Return [X, Y] of the center of cell containing provided text 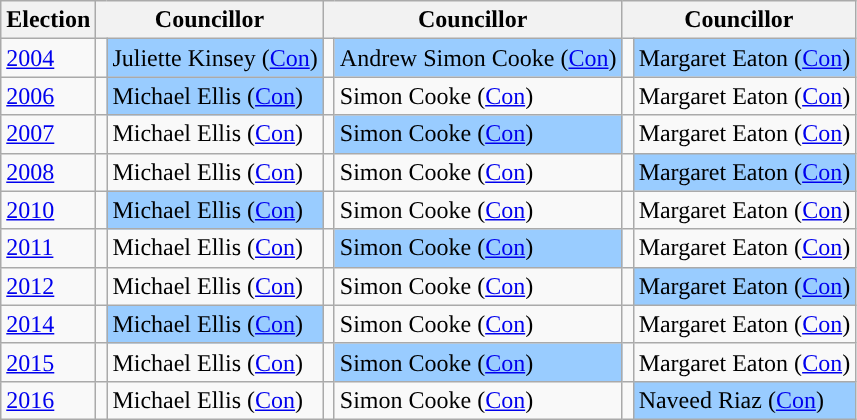
2012 [48, 286]
2010 [48, 210]
2016 [48, 400]
2007 [48, 134]
2014 [48, 324]
2004 [48, 58]
Andrew Simon Cooke (Con) [478, 58]
Naveed Riaz (Con) [744, 400]
2006 [48, 96]
2008 [48, 172]
Election [48, 20]
2011 [48, 248]
2015 [48, 362]
Juliette Kinsey (Con) [215, 58]
